From the cell containing the given text, extract its center point as (X, Y) coordinate. 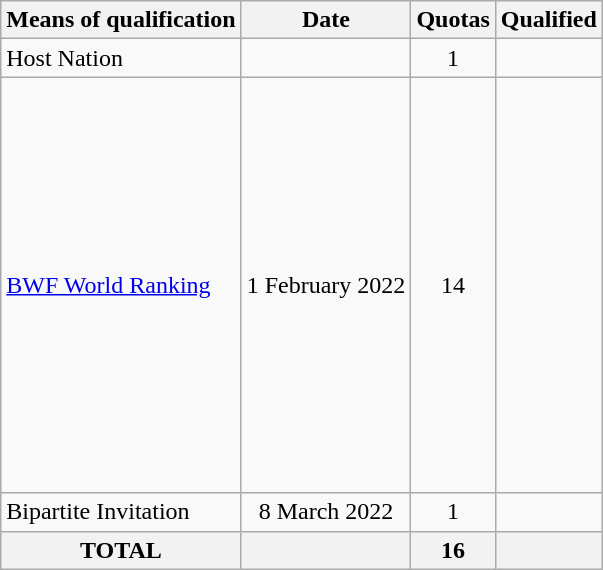
Qualified (548, 20)
Bipartite Invitation (121, 512)
16 (453, 550)
Date (326, 20)
14 (453, 285)
Means of qualification (121, 20)
BWF World Ranking (121, 285)
1 February 2022 (326, 285)
Quotas (453, 20)
TOTAL (121, 550)
8 March 2022 (326, 512)
Host Nation (121, 58)
